Return the (X, Y) coordinate for the center point of the cell that contains the specified text.  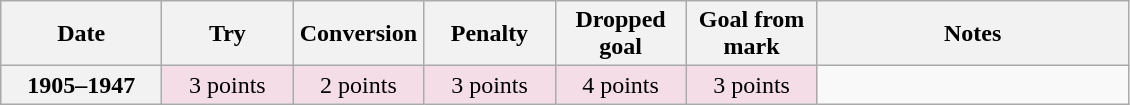
Dropped goal (620, 34)
Conversion (358, 34)
2 points (358, 85)
Date (82, 34)
1905–1947 (82, 85)
4 points (620, 85)
Notes (972, 34)
Try (228, 34)
Goal from mark (752, 34)
Penalty (490, 34)
